Scan for the cell matching the given text and deliver its [x, y] coordinate at center. 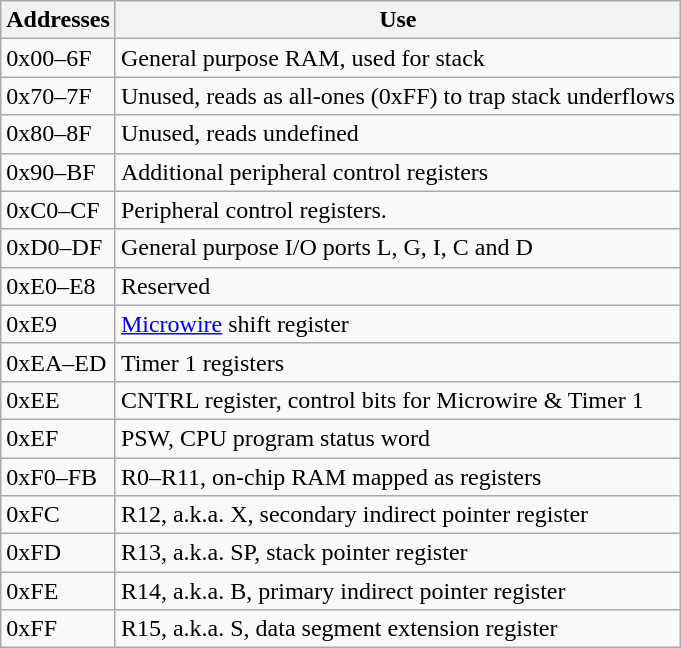
R0–R11, on-chip RAM mapped as registers [398, 477]
0xD0–DF [58, 248]
R13, a.k.a. SP, stack pointer register [398, 553]
0xFF [58, 629]
0xEF [58, 438]
0xE9 [58, 324]
General purpose I/O ports L, G, I, C and D [398, 248]
0xF0–FB [58, 477]
0x80–8F [58, 134]
Unused, reads undefined [398, 134]
0xFC [58, 515]
Addresses [58, 20]
R12, a.k.a. X, secondary indirect pointer register [398, 515]
Peripheral control registers. [398, 210]
0xEE [58, 400]
Use [398, 20]
Reserved [398, 286]
0x70–7F [58, 96]
Unused, reads as all-ones (0xFF) to trap stack underflows [398, 96]
CNTRL register, control bits for Microwire & Timer 1 [398, 400]
PSW, CPU program status word [398, 438]
0xFE [58, 591]
0x90–BF [58, 172]
0xFD [58, 553]
0x00–6F [58, 58]
General purpose RAM, used for stack [398, 58]
R14, a.k.a. B, primary indirect pointer register [398, 591]
Microwire shift register [398, 324]
Additional peripheral control registers [398, 172]
Timer 1 registers [398, 362]
0xE0–E8 [58, 286]
R15, a.k.a. S, data segment extension register [398, 629]
0xC0–CF [58, 210]
0xEA–ED [58, 362]
